Extract the (X, Y) coordinate from the center of the cell holding the provided text.  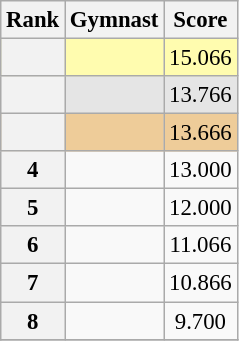
5 (33, 208)
11.066 (200, 245)
12.000 (200, 208)
Score (200, 20)
10.866 (200, 283)
Rank (33, 20)
Gymnast (114, 20)
9.700 (200, 321)
4 (33, 170)
13.766 (200, 95)
13.666 (200, 133)
8 (33, 321)
7 (33, 283)
15.066 (200, 58)
6 (33, 245)
13.000 (200, 170)
